Detect which cell encompasses the target text, then output its (x, y) center coordinate. 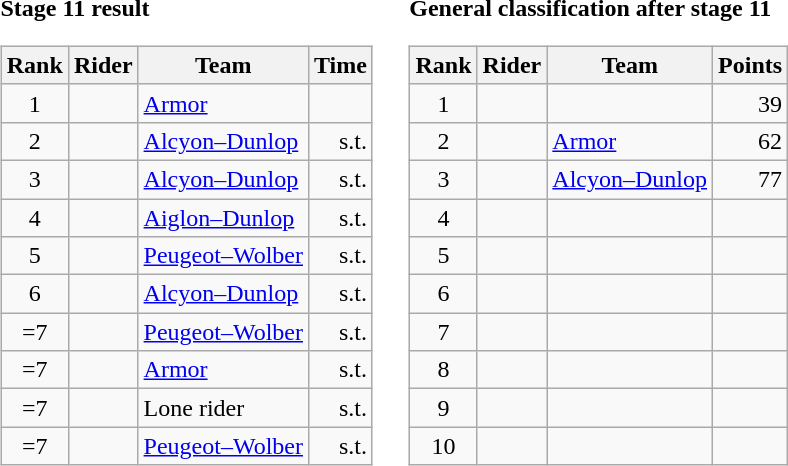
Lone rider (223, 408)
62 (750, 141)
7 (444, 332)
8 (444, 370)
9 (444, 408)
Points (750, 65)
77 (750, 179)
39 (750, 103)
10 (444, 446)
Time (341, 65)
Aiglon–Dunlop (223, 217)
